Locate the cell with the specified text and output its (x, y) center coordinate. 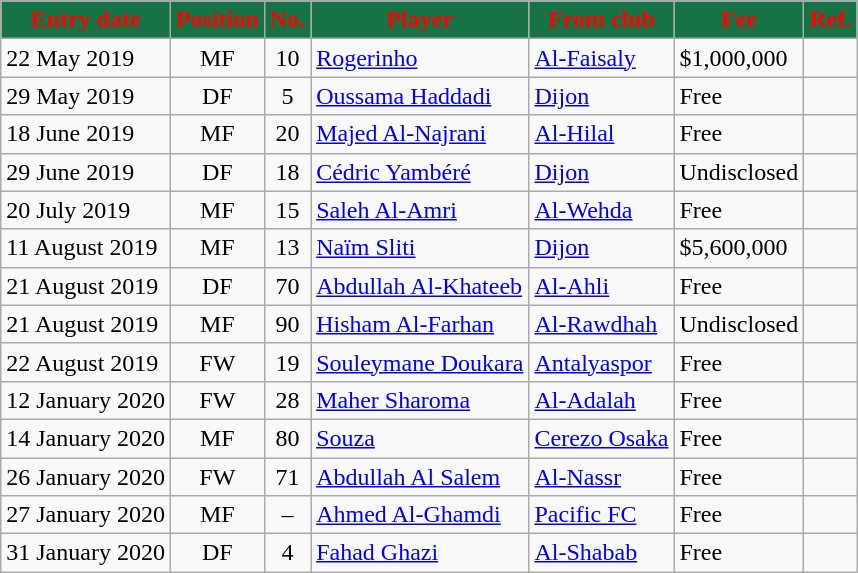
71 (287, 477)
Position (217, 20)
Cerezo Osaka (602, 438)
Oussama Haddadi (420, 96)
Al-Nassr (602, 477)
Pacific FC (602, 515)
Al-Wehda (602, 210)
22 May 2019 (86, 58)
22 August 2019 (86, 362)
Entry date (86, 20)
Ahmed Al-Ghamdi (420, 515)
15 (287, 210)
Hisham Al-Farhan (420, 324)
5 (287, 96)
19 (287, 362)
29 June 2019 (86, 172)
31 January 2020 (86, 553)
$5,600,000 (739, 248)
Abdullah Al Salem (420, 477)
13 (287, 248)
Saleh Al-Amri (420, 210)
Player (420, 20)
Antalyaspor (602, 362)
Al-Faisaly (602, 58)
18 June 2019 (86, 134)
4 (287, 553)
Naïm Sliti (420, 248)
26 January 2020 (86, 477)
$1,000,000 (739, 58)
Ref. (830, 20)
70 (287, 286)
Maher Sharoma (420, 400)
29 May 2019 (86, 96)
Rogerinho (420, 58)
20 (287, 134)
10 (287, 58)
From club (602, 20)
Al-Shabab (602, 553)
Souza (420, 438)
28 (287, 400)
18 (287, 172)
Abdullah Al-Khateeb (420, 286)
27 January 2020 (86, 515)
Al-Hilal (602, 134)
Al-Adalah (602, 400)
20 July 2019 (86, 210)
– (287, 515)
Fahad Ghazi (420, 553)
14 January 2020 (86, 438)
80 (287, 438)
Fee (739, 20)
Souleymane Doukara (420, 362)
Al-Ahli (602, 286)
90 (287, 324)
Cédric Yambéré (420, 172)
12 January 2020 (86, 400)
No. (287, 20)
Majed Al-Najrani (420, 134)
11 August 2019 (86, 248)
Al-Rawdhah (602, 324)
